For the text-containing cell, return its midpoint in [x, y] coordinate format. 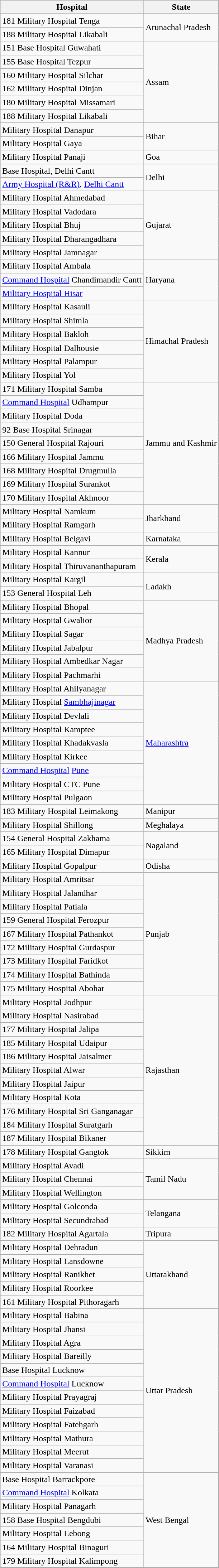
Meghalaya [181, 825]
168 Military Hospital Drugmulla [72, 471]
Military Hospital Palampur [72, 361]
Military Hospital Varanasi [72, 1465]
Military Hospital Bhopal [72, 607]
Military Hospital Babina [72, 1316]
Karnataka [181, 539]
Nagaland [181, 845]
West Bengal [181, 1520]
Military Hospital Vadodara [72, 212]
159 General Hospital Ferozpur [72, 920]
178 Military Hospital Gangtok [72, 1152]
Telangana [181, 1213]
164 Military Hospital Binaguri [72, 1547]
165 Military Hospital Dimapur [72, 852]
Military Hospital Sagar [72, 634]
Sikkim [181, 1152]
Tripura [181, 1234]
Military Hospital Namkum [72, 511]
Military Hospital Panagarh [72, 1506]
Command Hospital Kolkata [72, 1493]
Delhi [181, 178]
Military Hospital Jamnagar [72, 252]
187 Military Hospital Bikaner [72, 1138]
Jammu and Kashmir [181, 443]
182 Military Hospital Agartala [72, 1234]
Bihar [181, 136]
Military Hospital Meerut [72, 1452]
92 Base Hospital Srinagar [72, 430]
Military Hospital Panaji [72, 157]
Military Hospital Sambhajinagar [72, 702]
Rajasthan [181, 1070]
Military Hospital Kota [72, 1097]
Goa [181, 157]
186 Military Hospital Jaisalmer [72, 1057]
Military Hospital Ambedkar Nagar [72, 661]
Military Hospital Doda [72, 416]
Tamil Nadu [181, 1179]
Punjab [181, 934]
184 Military Hospital Suratgarh [72, 1125]
Military Hospital Nasirabad [72, 1015]
Military Hospital Thiruvananthapuram [72, 566]
Maharashtra [181, 743]
Base Hospital, Delhi Cantt [72, 171]
Military Hospital Jabalpur [72, 648]
150 General Hospital Rajouri [72, 443]
Jharkhand [181, 518]
160 Military Hospital Silchar [72, 75]
Military Hospital Shillong [72, 825]
Base Hospital Lucknow [72, 1370]
Ladakh [181, 586]
Military Hospital Fatehgarh [72, 1424]
154 General Hospital Zakhama [72, 839]
Command Hospital Pune [72, 770]
167 Military Hospital Pathankot [72, 934]
Military Hospital Danapur [72, 130]
Madhya Pradesh [181, 641]
Military Hospital Dalhousie [72, 348]
Military Hospital Chennai [72, 1179]
Military Hospital Yol [72, 375]
Military Hospital Agra [72, 1343]
Military Hospital Shimla [72, 320]
Kerala [181, 559]
Military Hospital Ranikhet [72, 1275]
Military Hospital Faizabad [72, 1411]
180 Military Hospital Missamari [72, 102]
Military Hospital Belgavi [72, 539]
Military Hospital Jaipur [72, 1084]
Base Hospital Barrackpore [72, 1479]
Military Hospital Wellington [72, 1193]
Military Hospital Devlali [72, 716]
Command Hospital Lucknow [72, 1384]
171 Military Hospital Samba [72, 389]
Military Hospital Kannur [72, 552]
181 Military Hospital Tenga [72, 21]
172 Military Hospital Gurdaspur [72, 947]
Military Hospital Patiala [72, 907]
166 Military Hospital Jammu [72, 457]
Military Hospital Pachmarhi [72, 675]
Military Hospital Lebong [72, 1534]
Military Hospital Bakloh [72, 334]
Military Hospital Kamptee [72, 729]
Military Hospital Hisar [72, 293]
Military Hospital Ahilyanagar [72, 689]
Military Hospital Secundrabad [72, 1220]
Military Hospital Amritsar [72, 879]
Military Hospital Mathura [72, 1438]
Military Hospital Bhuj [72, 225]
Military Hospital Pulgaon [72, 797]
Military Hospital Ramgarh [72, 525]
Hospital [72, 7]
Military Hospital Golconda [72, 1206]
185 Military Hospital Udaipur [72, 1043]
161 Military Hospital Pithoragarh [72, 1302]
Military Hospital Dehradun [72, 1247]
169 Military Hospital Surankot [72, 484]
179 Military Hospital Kalimpong [72, 1561]
151 Base Hospital Guwahati [72, 48]
Military Hospital Avadi [72, 1166]
Command Hospital Udhampur [72, 402]
Uttar Pradesh [181, 1391]
155 Base Hospital Tezpur [72, 62]
173 Military Hospital Faridkot [72, 961]
162 Military Hospital Dinjan [72, 89]
Military Hospital Ambala [72, 266]
183 Military Hospital Leimakong [72, 811]
Military Hospital Kasauli [72, 307]
Military Hospital Jodhpur [72, 1002]
Haryana [181, 280]
153 General Hospital Leh [72, 593]
State [181, 7]
Military Hospital Prayagraj [72, 1397]
Himachal Pradesh [181, 341]
Military Hospital Ahmedabad [72, 198]
Military Hospital Kargil [72, 579]
177 Military Hospital Jalipa [72, 1029]
Odisha [181, 866]
Military Hospital Khadakvasla [72, 743]
Military Hospital Jhansi [72, 1329]
Assam [181, 82]
Arunachal Pradesh [181, 28]
Military Hospital Gopalpur [72, 866]
Military Hospital Gwalior [72, 621]
Manipur [181, 811]
Military Hospital Gaya [72, 143]
Military Hospital Bareilly [72, 1356]
170 Military Hospital Akhnoor [72, 498]
Gujarat [181, 225]
Military Hospital CTC Pune [72, 784]
Military Hospital Lansdowne [72, 1261]
176 Military Hospital Sri Ganganagar [72, 1111]
Uttarakhand [181, 1274]
Military Hospital Kirkee [72, 757]
Military Hospital Dharangadhara [72, 239]
174 Military Hospital Bathinda [72, 975]
Army Hospital (R&R), Delhi Cantt [72, 184]
Military Hospital Alwar [72, 1070]
175 Military Hospital Abohar [72, 988]
158 Base Hospital Bengdubi [72, 1520]
Command Hospital Chandimandir Cantt [72, 280]
Military Hospital Roorkee [72, 1288]
Military Hospital Jalandhar [72, 893]
